Locate the cell with the specified text and output its [x, y] center coordinate. 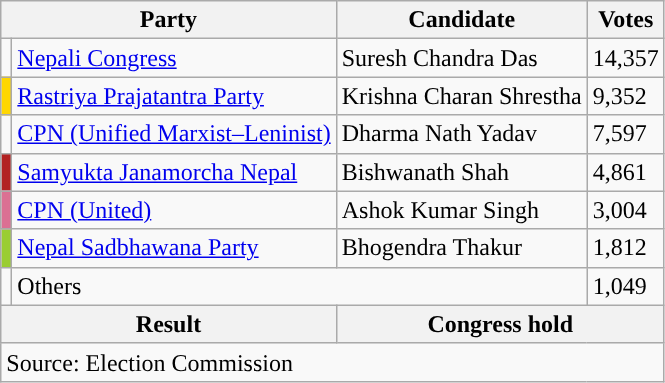
Rastriya Prajatantra Party [174, 96]
3,004 [626, 210]
Bhogendra Thakur [462, 248]
14,357 [626, 58]
Nepal Sadbhawana Party [174, 248]
7,597 [626, 134]
1,049 [626, 286]
Votes [626, 20]
Dharma Nath Yadav [462, 134]
Suresh Chandra Das [462, 58]
4,861 [626, 172]
Samyukta Janamorcha Nepal [174, 172]
CPN (Unified Marxist–Leninist) [174, 134]
Party [168, 20]
Congress hold [500, 324]
Krishna Charan Shrestha [462, 96]
Ashok Kumar Singh [462, 210]
Source: Election Commission [333, 362]
Bishwanath Shah [462, 172]
Others [300, 286]
Result [168, 324]
9,352 [626, 96]
Candidate [462, 20]
Nepali Congress [174, 58]
1,812 [626, 248]
CPN (United) [174, 210]
